Output the (x, y) coordinate of the center of the cell containing the given text.  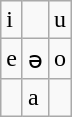
i (12, 20)
ə (35, 59)
a (35, 97)
u (60, 20)
o (60, 59)
e (12, 59)
